Determine the (X, Y) coordinate at the center of the cell enclosing the given text.  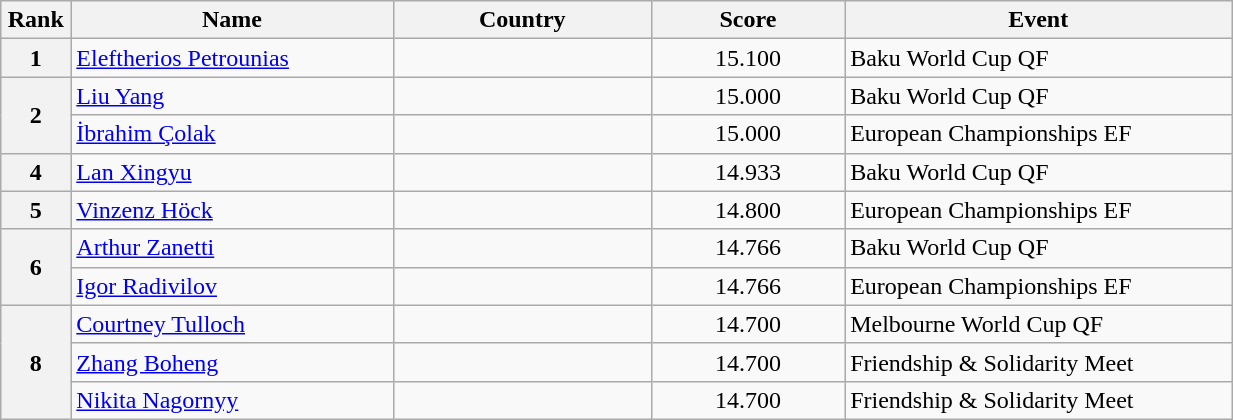
4 (36, 172)
8 (36, 362)
Lan Xingyu (232, 172)
6 (36, 267)
5 (36, 210)
1 (36, 58)
Event (1038, 20)
2 (36, 115)
Name (232, 20)
Liu Yang (232, 96)
Arthur Zanetti (232, 248)
Rank (36, 20)
Vinzenz Höck (232, 210)
Nikita Nagornyy (232, 400)
14.800 (748, 210)
14.933 (748, 172)
Score (748, 20)
Igor Radivilov (232, 286)
Eleftherios Petrounias (232, 58)
Melbourne World Cup QF (1038, 324)
Country (522, 20)
Zhang Boheng (232, 362)
İbrahim Çolak (232, 134)
Courtney Tulloch (232, 324)
15.100 (748, 58)
